Scan for the cell matching the given text and deliver its (x, y) coordinate at center. 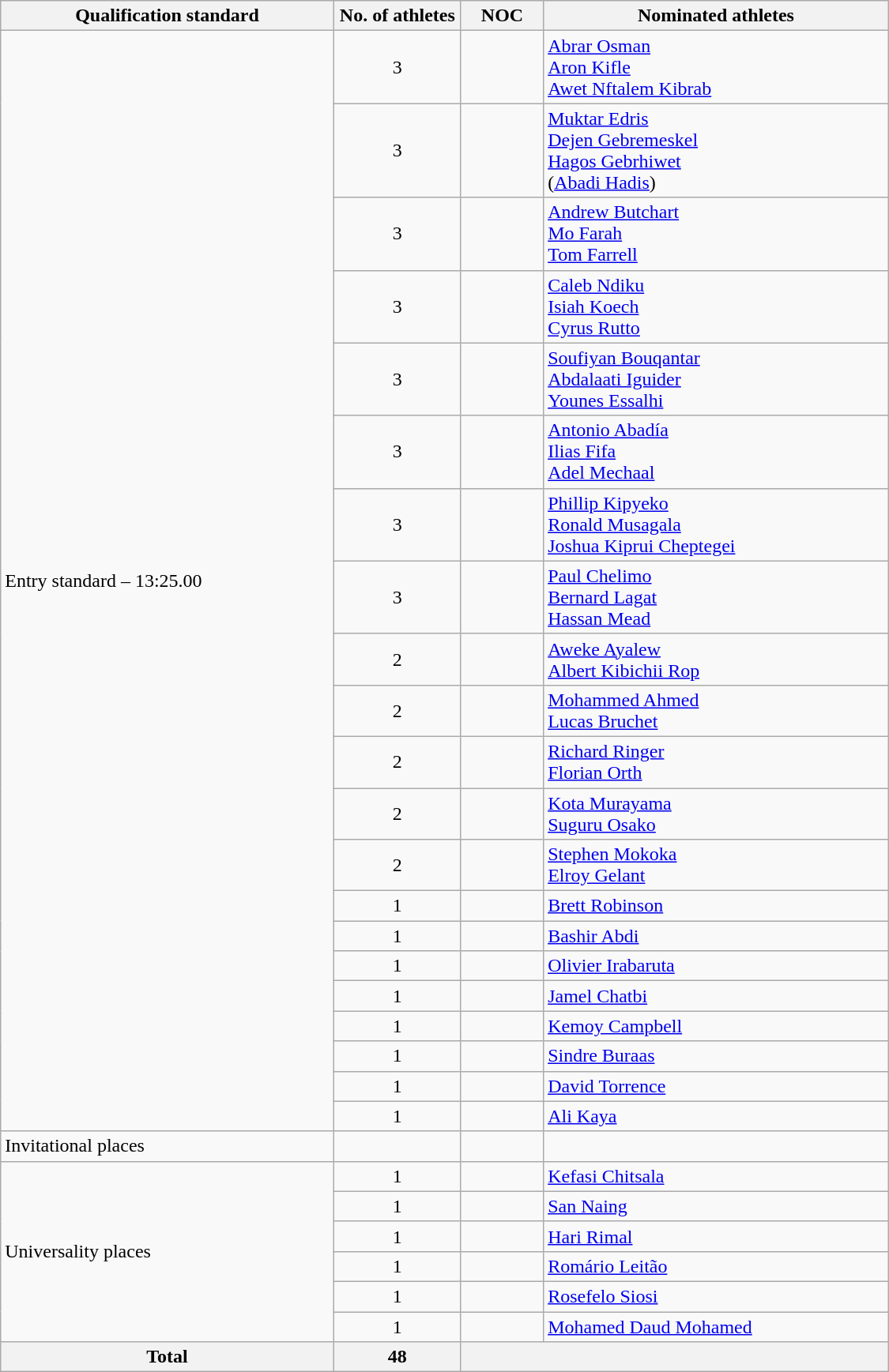
Phillip KipyekoRonald MusagalaJoshua Kiprui Cheptegei (716, 524)
Caleb NdikuIsiah KoechCyrus Rutto (716, 306)
Romário Leitão (716, 1266)
Qualification standard (168, 16)
Andrew ButchartMo FarahTom Farrell (716, 234)
Soufiyan BouqantarAbdalaati IguiderYounes Essalhi (716, 379)
Entry standard – 13:25.00 (168, 581)
Jamel Chatbi (716, 996)
Abrar OsmanAron KifleAwet Nftalem Kibrab (716, 67)
Kota MurayamaSuguru Osako (716, 814)
Antonio AbadíaIlias FifaAdel Mechaal (716, 452)
Hari Rimal (716, 1236)
NOC (502, 16)
Invitational places (168, 1146)
No. of athletes (397, 16)
Ali Kaya (716, 1116)
48 (397, 1357)
Mohammed AhmedLucas Bruchet (716, 711)
Kemoy Campbell (716, 1026)
Sindre Buraas (716, 1056)
San Naing (716, 1206)
Nominated athletes (716, 16)
Richard RingerFlorian Orth (716, 761)
Mohamed Daud Mohamed (716, 1326)
Muktar EdrisDejen GebremeskelHagos Gebrhiwet(Abadi Hadis) (716, 150)
David Torrence (716, 1086)
Kefasi Chitsala (716, 1176)
Total (168, 1357)
Universality places (168, 1251)
Olivier Irabaruta (716, 966)
Brett Robinson (716, 906)
Bashir Abdi (716, 936)
Stephen MokokaElroy Gelant (716, 866)
Rosefelo Siosi (716, 1296)
Aweke AyalewAlbert Kibichii Rop (716, 659)
Paul ChelimoBernard LagatHassan Mead (716, 597)
